For the text-containing cell, return its midpoint in [x, y] coordinate format. 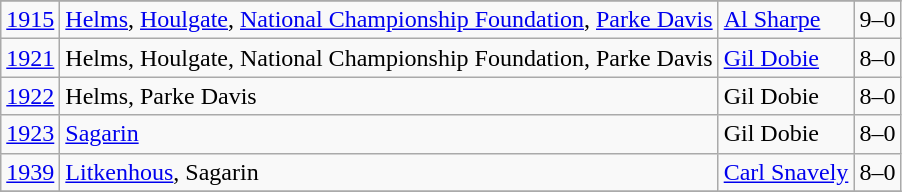
1921 [30, 58]
1915 [30, 20]
Litkenhous, Sagarin [389, 172]
Helms, Parke Davis [389, 96]
1923 [30, 134]
Al Sharpe [786, 20]
9–0 [878, 20]
Carl Snavely [786, 172]
1939 [30, 172]
1922 [30, 96]
Sagarin [389, 134]
